Identify which cell holds the provided text, then report its [x, y] central coordinate. 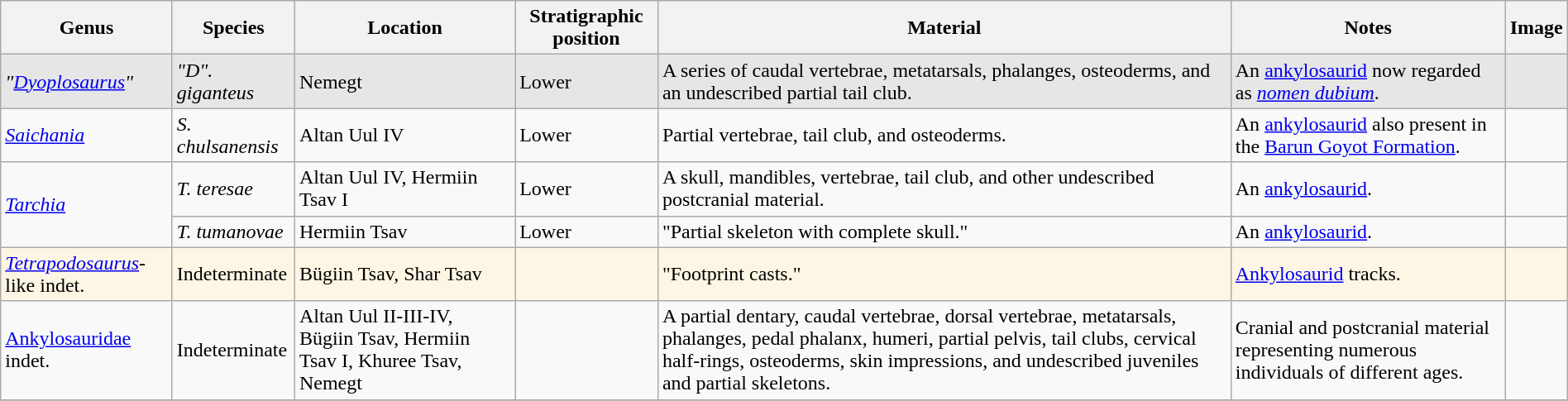
Ankylosauridae indet. [87, 351]
Nemegt [404, 81]
Material [944, 28]
"Dyoplosaurus" [87, 81]
Genus [87, 28]
An ankylosaurid now regarded as nomen dubium. [1368, 81]
A series of caudal vertebrae, metatarsals, phalanges, osteoderms, and an undescribed partial tail club. [944, 81]
An ankylosaurid also present in the Barun Goyot Formation. [1368, 136]
Ankylosaurid tracks. [1368, 274]
Partial vertebrae, tail club, and osteoderms. [944, 136]
"Partial skeleton with complete skull." [944, 232]
Stratigraphic position [587, 28]
Altan Uul IV, Hermiin Tsav I [404, 189]
Hermiin Tsav [404, 232]
Saichania [87, 136]
S. chulsanensis [233, 136]
T. teresae [233, 189]
Altan Uul II-III-IV, Bügiin Tsav, Hermiin Tsav I, Khuree Tsav, Nemegt [404, 351]
Cranial and postcranial material representing numerous individuals of different ages. [1368, 351]
Location [404, 28]
Tetrapodosaurus-like indet. [87, 274]
"D". giganteus [233, 81]
Altan Uul IV [404, 136]
Bügiin Tsav, Shar Tsav [404, 274]
Tarchia [87, 205]
Notes [1368, 28]
"Footprint casts." [944, 274]
A skull, mandibles, vertebrae, tail club, and other undescribed postcranial material. [944, 189]
Species [233, 28]
Image [1537, 28]
T. tumanovae [233, 232]
